Return the (x, y) coordinate for the center point of the cell that contains the specified text.  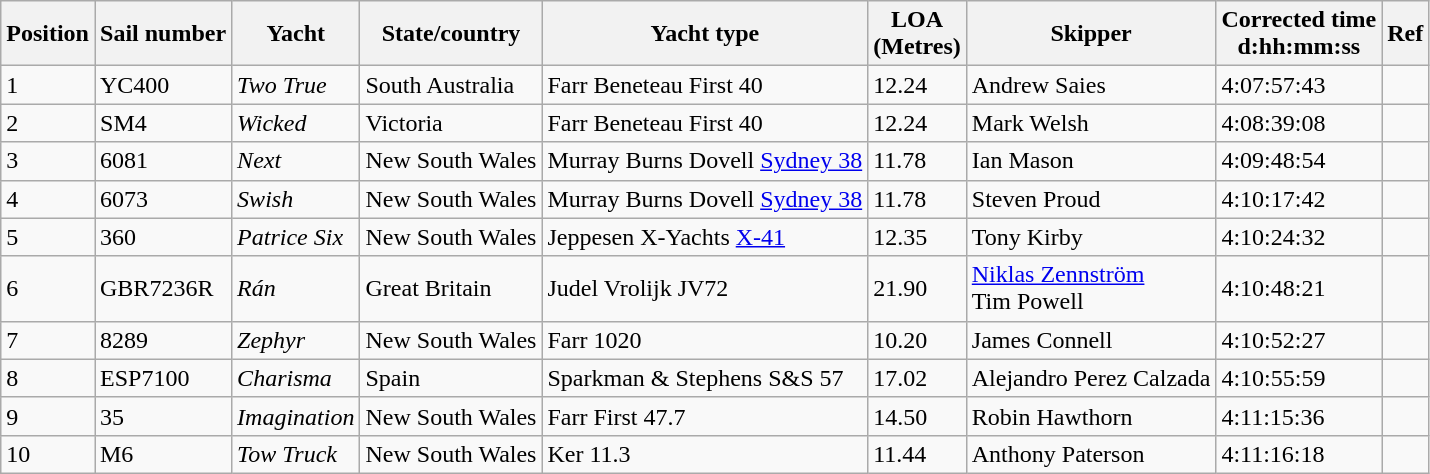
Alejandro Perez Calzada (1091, 378)
3 (48, 161)
12.35 (918, 237)
6 (48, 288)
LOA (Metres) (918, 34)
9 (48, 416)
SM4 (162, 123)
4:08:39:08 (1299, 123)
5 (48, 237)
6073 (162, 199)
Anthony Paterson (1091, 454)
Farr First 47.7 (705, 416)
Imagination (296, 416)
Yacht (296, 34)
Swish (296, 199)
Steven Proud (1091, 199)
Robin Hawthorn (1091, 416)
4:10:48:21 (1299, 288)
Two True (296, 85)
Farr 1020 (705, 340)
Next (296, 161)
Victoria (451, 123)
Niklas Zennström Tim Powell (1091, 288)
4 (48, 199)
Charisma (296, 378)
35 (162, 416)
Tow Truck (296, 454)
Spain (451, 378)
State/country (451, 34)
ESP7100 (162, 378)
10.20 (918, 340)
11.44 (918, 454)
4:09:48:54 (1299, 161)
Jeppesen X-Yachts X-41 (705, 237)
6081 (162, 161)
1 (48, 85)
Sail number (162, 34)
8289 (162, 340)
Patrice Six (296, 237)
4:07:57:43 (1299, 85)
Rán (296, 288)
Andrew Saies (1091, 85)
Tony Kirby (1091, 237)
4:11:15:36 (1299, 416)
Great Britain (451, 288)
Ker 11.3 (705, 454)
Ref (1406, 34)
GBR7236R (162, 288)
Mark Welsh (1091, 123)
14.50 (918, 416)
7 (48, 340)
4:10:24:32 (1299, 237)
Zephyr (296, 340)
8 (48, 378)
Skipper (1091, 34)
21.90 (918, 288)
Wicked (296, 123)
4:11:16:18 (1299, 454)
Position (48, 34)
South Australia (451, 85)
YC400 (162, 85)
4:10:55:59 (1299, 378)
Yacht type (705, 34)
17.02 (918, 378)
Sparkman & Stephens S&S 57 (705, 378)
Judel Vrolijk JV72 (705, 288)
Corrected time d:hh:mm:ss (1299, 34)
10 (48, 454)
4:10:17:42 (1299, 199)
James Connell (1091, 340)
4:10:52:27 (1299, 340)
M6 (162, 454)
360 (162, 237)
2 (48, 123)
Ian Mason (1091, 161)
